Output the [x, y] coordinate of the center of the cell containing the given text.  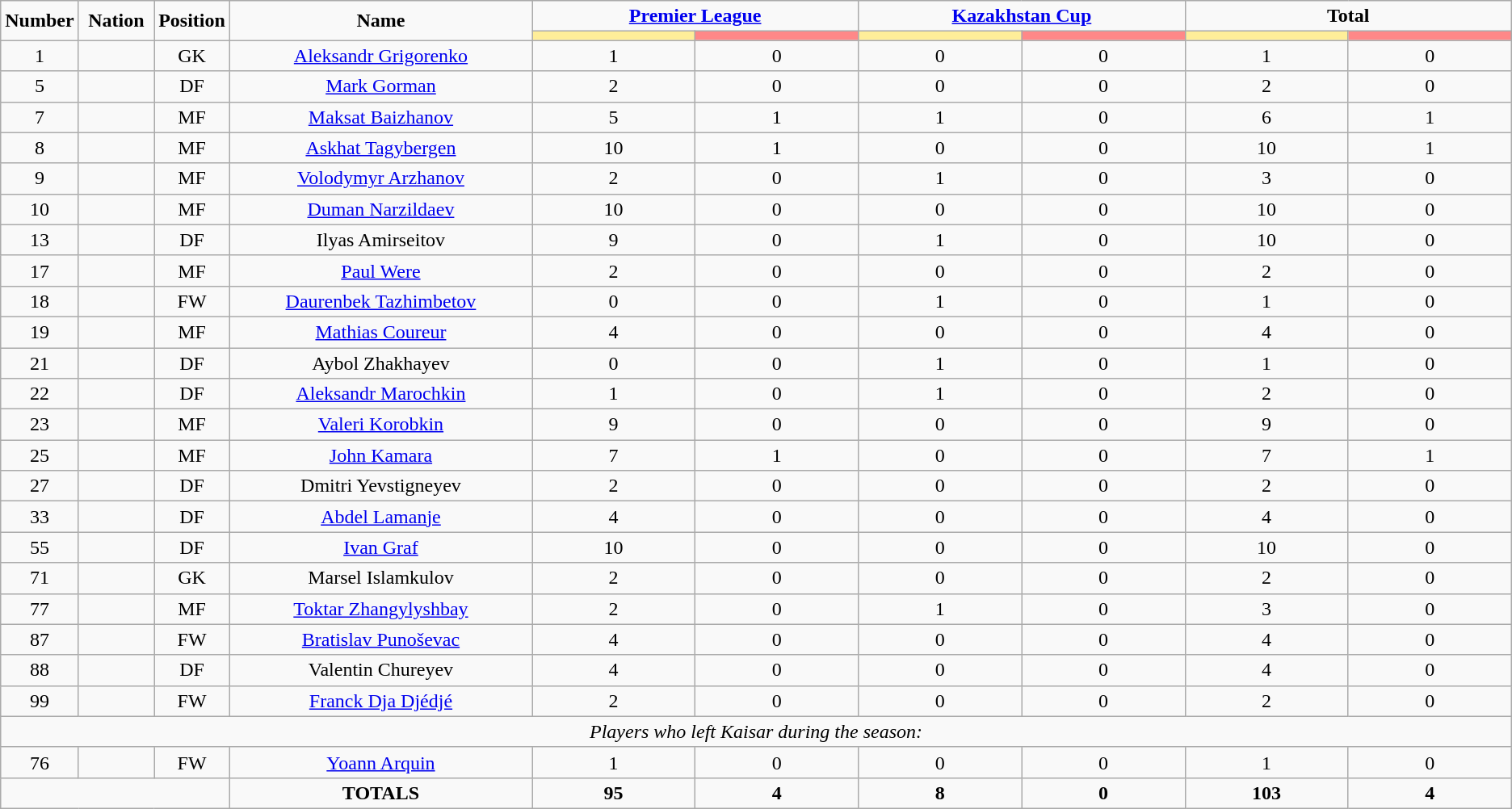
Mark Gorman [380, 86]
Paul Were [380, 270]
23 [40, 425]
25 [40, 455]
Bratislav Punoševac [380, 639]
6 [1266, 117]
Dmitri Yevstigneyev [380, 486]
18 [40, 301]
Volodymyr Arzhanov [380, 178]
Players who left Kaisar during the season: [756, 731]
Aleksandr Marochkin [380, 394]
Yoann Arquin [380, 762]
88 [40, 670]
Mathias Coureur [380, 332]
Name [380, 21]
Marsel Islamkulov [380, 578]
Duman Narzildaev [380, 209]
Askhat Tagybergen [380, 148]
76 [40, 762]
87 [40, 639]
John Kamara [380, 455]
Ivan Graf [380, 547]
Ilyas Amirseitov [380, 240]
Valeri Korobkin [380, 425]
22 [40, 394]
Maksat Baizhanov [380, 117]
55 [40, 547]
103 [1266, 793]
Daurenbek Tazhimbetov [380, 301]
95 [613, 793]
Franck Dja Djédjé [380, 701]
77 [40, 609]
19 [40, 332]
Kazakhstan Cup [1022, 16]
Toktar Zhangylyshbay [380, 609]
Total [1348, 16]
71 [40, 578]
33 [40, 517]
99 [40, 701]
TOTALS [380, 793]
Nation [116, 21]
13 [40, 240]
Abdel Lamanje [380, 517]
Number [40, 21]
Premier League [695, 16]
27 [40, 486]
Aybol Zhakhayev [380, 363]
21 [40, 363]
Aleksandr Grigorenko [380, 56]
17 [40, 270]
Valentin Chureyev [380, 670]
Position [192, 21]
